From the cell containing the given text, extract its center point as [X, Y] coordinate. 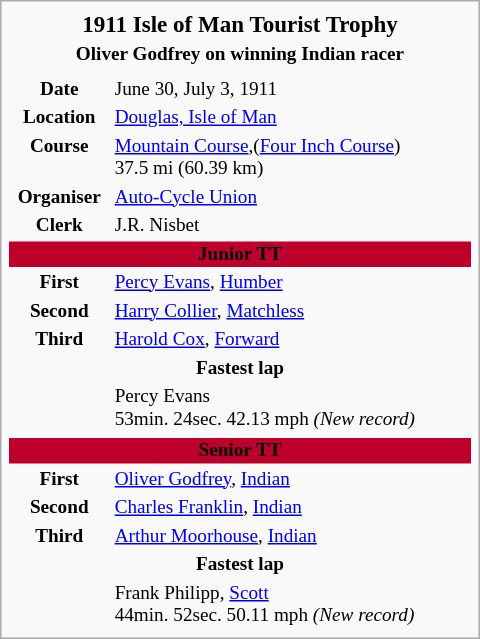
J.R. Nisbet [292, 225]
Date [59, 89]
Senior TT [240, 450]
Harry Collier, Matchless [292, 311]
Clerk [59, 225]
Auto-Cycle Union [292, 197]
Percy Evans 53min. 24sec. 42.13 mph (New record) [292, 407]
Junior TT [240, 254]
Course [59, 157]
Location [59, 117]
Arthur Moorhouse, Indian [292, 536]
Oliver Godfrey, Indian [292, 479]
Organiser [59, 197]
1911 Isle of Man Tourist Trophy [240, 23]
Frank Philipp, Scott 44min. 52sec. 50.11 mph (New record) [292, 604]
Percy Evans, Humber [292, 282]
Oliver Godfrey on winning Indian racer [240, 54]
Douglas, Isle of Man [292, 117]
Harold Cox, Forward [292, 339]
Charles Franklin, Indian [292, 507]
June 30, July 3, 1911 [292, 89]
Mountain Course,(Four Inch Course) 37.5 mi (60.39 km) [292, 157]
